Scan for the cell matching the given text and deliver its [x, y] coordinate at center. 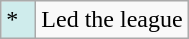
Led the league [112, 20]
* [18, 20]
